Output the [x, y] coordinate of the center of the cell containing the given text.  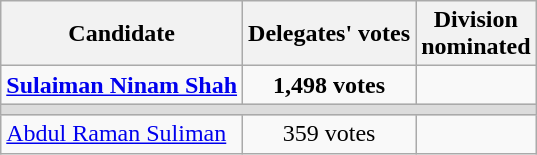
Candidate [122, 34]
1,498 votes [330, 85]
Divisionnominated [476, 34]
Sulaiman Ninam Shah [122, 85]
359 votes [330, 134]
Abdul Raman Suliman [122, 134]
Delegates' votes [330, 34]
